Return the (X, Y) coordinate for the center point of the cell that contains the specified text.  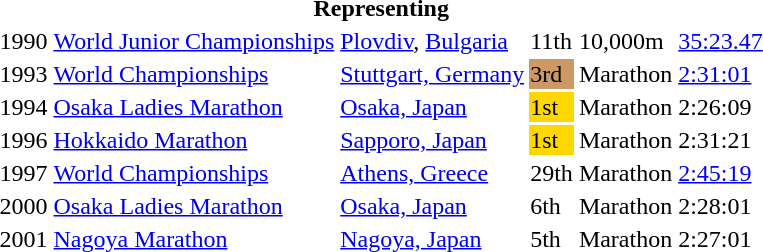
World Junior Championships (194, 41)
Sapporo, Japan (432, 140)
11th (552, 41)
Stuttgart, Germany (432, 74)
Hokkaido Marathon (194, 140)
29th (552, 173)
10,000m (625, 41)
Plovdiv, Bulgaria (432, 41)
3rd (552, 74)
6th (552, 206)
Athens, Greece (432, 173)
